Return [X, Y] of the center of cell containing provided text 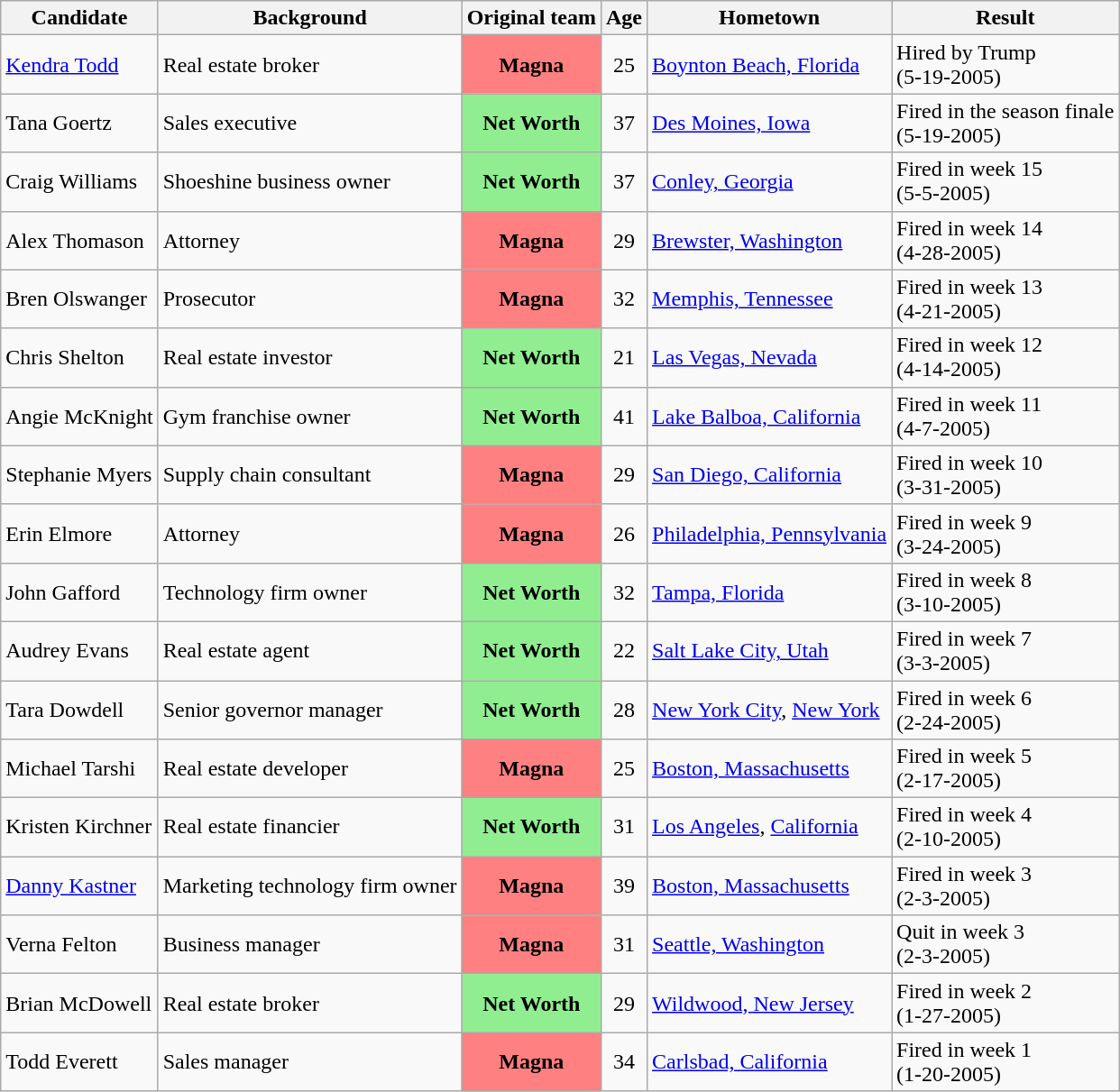
Lake Balboa, California [770, 417]
Candidate [79, 18]
Erin Elmore [79, 534]
Salt Lake City, Utah [770, 651]
Fired in the season finale(5-19-2005) [1005, 123]
Tara Dowdell [79, 709]
Fired in week 12(4-14-2005) [1005, 357]
Original team [531, 18]
Tana Goertz [79, 123]
Danny Kastner [79, 886]
Fired in week 9(3-24-2005) [1005, 534]
Quit in week 3(2-3-2005) [1005, 945]
Hired by Trump(5-19-2005) [1005, 65]
26 [624, 534]
Real estate investor [310, 357]
34 [624, 1062]
Todd Everett [79, 1062]
Kendra Todd [79, 65]
Marketing technology firm owner [310, 886]
Sales executive [310, 123]
Real estate financier [310, 828]
Michael Tarshi [79, 768]
Los Angeles, California [770, 828]
Angie McKnight [79, 417]
Fired in week 7(3-3-2005) [1005, 651]
Tampa, Florida [770, 592]
Brewster, Washington [770, 240]
Fired in week 11(4-7-2005) [1005, 417]
San Diego, California [770, 474]
Fired in week 2(1-27-2005) [1005, 1003]
Fired in week 3(2-3-2005) [1005, 886]
Age [624, 18]
Fired in week 1(1-20-2005) [1005, 1062]
Background [310, 18]
Shoeshine business owner [310, 182]
Bren Olswanger [79, 299]
28 [624, 709]
Senior governor manager [310, 709]
Real estate developer [310, 768]
Result [1005, 18]
Chris Shelton [79, 357]
Des Moines, Iowa [770, 123]
Supply chain consultant [310, 474]
Fired in week 14(4-28-2005) [1005, 240]
Sales manager [310, 1062]
Gym franchise owner [310, 417]
Stephanie Myers [79, 474]
41 [624, 417]
Audrey Evans [79, 651]
21 [624, 357]
Prosecutor [310, 299]
22 [624, 651]
Fired in week 13(4-21-2005) [1005, 299]
Fired in week 5(2-17-2005) [1005, 768]
Fired in week 8(3-10-2005) [1005, 592]
Fired in week 4(2-10-2005) [1005, 828]
Alex Thomason [79, 240]
Verna Felton [79, 945]
39 [624, 886]
Craig Williams [79, 182]
Carlsbad, California [770, 1062]
Brian McDowell [79, 1003]
Wildwood, New Jersey [770, 1003]
Memphis, Tennessee [770, 299]
John Gafford [79, 592]
Fired in week 15(5-5-2005) [1005, 182]
Kristen Kirchner [79, 828]
Conley, Georgia [770, 182]
Las Vegas, Nevada [770, 357]
Technology firm owner [310, 592]
Fired in week 10(3-31-2005) [1005, 474]
Hometown [770, 18]
Boynton Beach, Florida [770, 65]
Business manager [310, 945]
Real estate agent [310, 651]
Fired in week 6(2-24-2005) [1005, 709]
Philadelphia, Pennsylvania [770, 534]
Seattle, Washington [770, 945]
New York City, New York [770, 709]
